Pinpoint the cell where the given text exists, returning its [X, Y] midpoint coordinate. 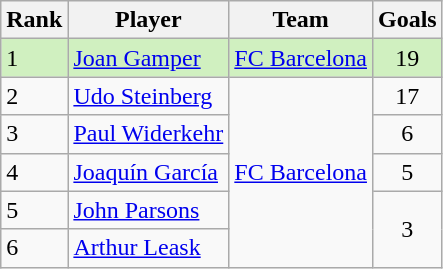
1 [34, 58]
4 [34, 172]
Rank [34, 20]
Goals [407, 20]
Paul Widerkehr [148, 134]
John Parsons [148, 210]
Arthur Leask [148, 248]
19 [407, 58]
Player [148, 20]
17 [407, 96]
Team [301, 20]
Joan Gamper [148, 58]
Udo Steinberg [148, 96]
2 [34, 96]
Joaquín García [148, 172]
